Locate the cell with the specified text and output its [X, Y] center coordinate. 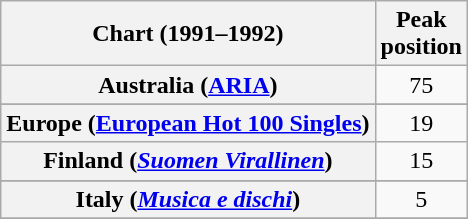
5 [421, 199]
19 [421, 123]
15 [421, 161]
Finland (Suomen Virallinen) [188, 161]
Australia (ARIA) [188, 85]
Chart (1991–1992) [188, 34]
Europe (European Hot 100 Singles) [188, 123]
Italy (Musica e dischi) [188, 199]
75 [421, 85]
Peakposition [421, 34]
